Return (x, y) of the center of cell containing provided text 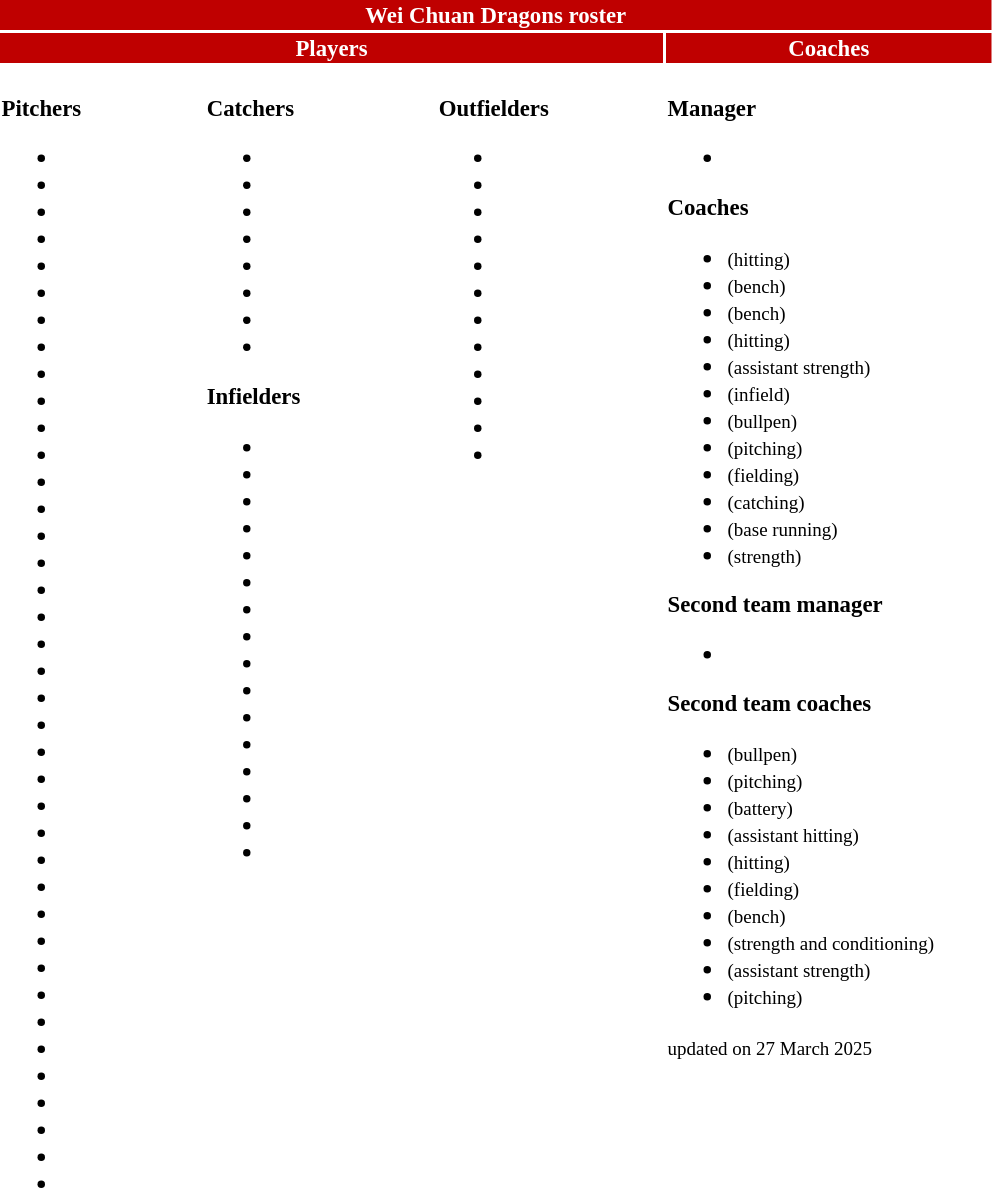
Players (332, 48)
Wei Chuan Dragons roster (496, 15)
Coaches (829, 48)
